Determine the [X, Y] coordinate at the center of the cell enclosing the given text.  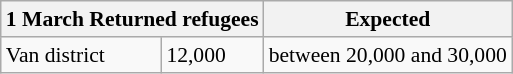
Van district [82, 55]
between 20,000 and 30,000 [388, 55]
Expected [388, 19]
1 March Returned refugees [132, 19]
12,000 [212, 55]
